Provide the (X, Y) coordinate of the cell's center where the given text is located.  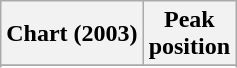
Peakposition (189, 34)
Chart (2003) (72, 34)
